Pinpoint the cell where the given text exists, returning its [x, y] midpoint coordinate. 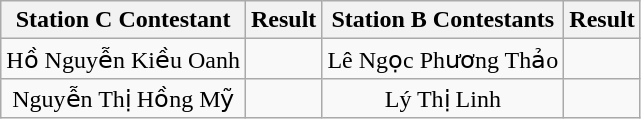
Station B Contestants [443, 20]
Nguyễn Thị Hồng Mỹ [124, 98]
Hồ Nguyễn Kiều Oanh [124, 59]
Station C Contestant [124, 20]
Lê Ngọc Phương Thảo [443, 59]
Lý Thị Linh [443, 98]
